Identify which cell holds the provided text, then report its [X, Y] central coordinate. 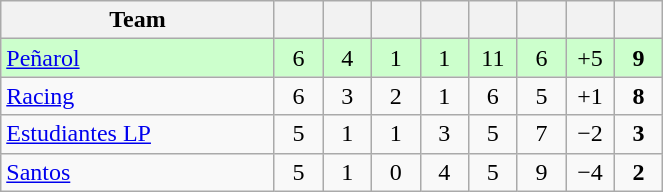
Santos [138, 172]
−2 [590, 134]
Estudiantes LP [138, 134]
11 [494, 58]
−4 [590, 172]
8 [638, 96]
7 [542, 134]
+1 [590, 96]
+5 [590, 58]
Racing [138, 96]
Peñarol [138, 58]
0 [396, 172]
Team [138, 20]
